Search for the cell housing the specified text and yield its (X, Y) center coordinate. 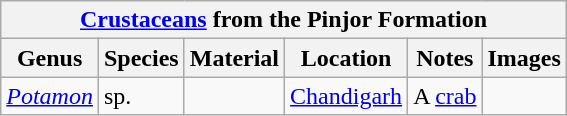
Genus (50, 58)
sp. (141, 96)
Images (524, 58)
Material (234, 58)
Species (141, 58)
A crab (445, 96)
Chandigarh (346, 96)
Crustaceans from the Pinjor Formation (284, 20)
Potamon (50, 96)
Notes (445, 58)
Location (346, 58)
